Scan for the cell matching the given text and deliver its [x, y] coordinate at center. 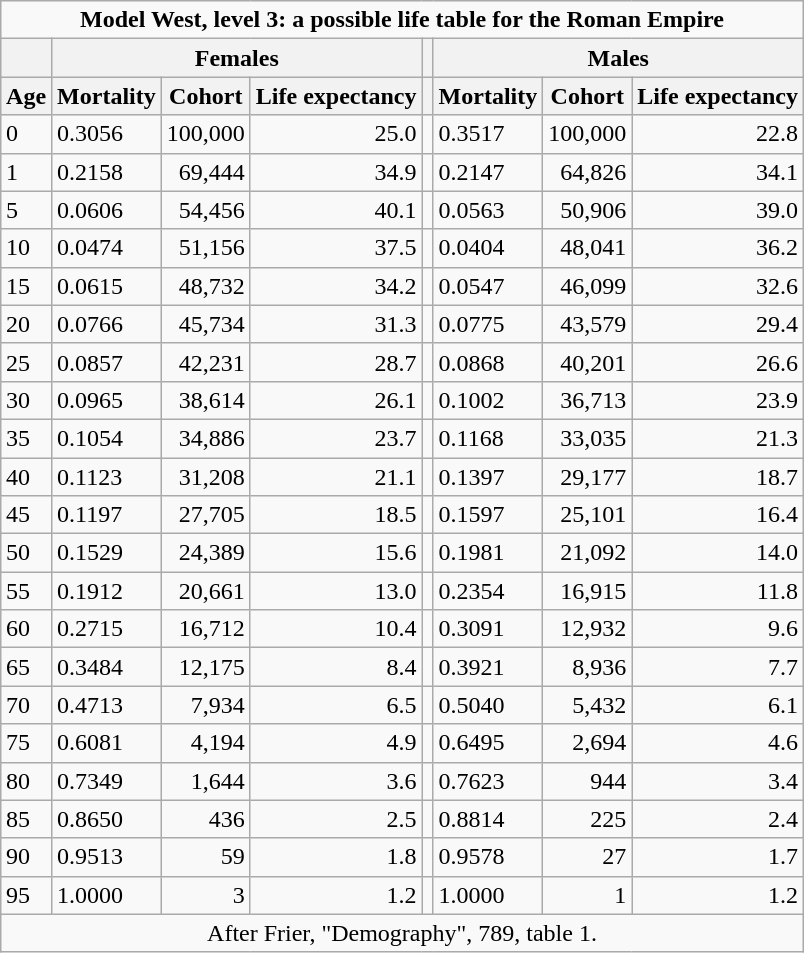
16,915 [588, 591]
45 [26, 515]
0.3056 [107, 134]
0.3921 [488, 667]
4.6 [718, 743]
0.4713 [107, 705]
436 [206, 819]
55 [26, 591]
0.0474 [107, 248]
39.0 [718, 210]
2.4 [718, 819]
12,175 [206, 667]
15.6 [336, 553]
2,694 [588, 743]
10 [26, 248]
45,734 [206, 324]
After Frier, "Demography", 789, table 1. [402, 933]
46,099 [588, 286]
0.8650 [107, 819]
69,444 [206, 172]
0.1597 [488, 515]
34.9 [336, 172]
0.9578 [488, 857]
25.0 [336, 134]
21.3 [718, 438]
23.9 [718, 400]
Model West, level 3: a possible life table for the Roman Empire [402, 20]
1.7 [718, 857]
7.7 [718, 667]
3.4 [718, 781]
29.4 [718, 324]
0.1123 [107, 477]
27,705 [206, 515]
0.3484 [107, 667]
85 [26, 819]
1,644 [206, 781]
21,092 [588, 553]
50,906 [588, 210]
6.1 [718, 705]
0.2354 [488, 591]
5 [26, 210]
3 [206, 895]
40.1 [336, 210]
36,713 [588, 400]
0.0775 [488, 324]
32.6 [718, 286]
12,932 [588, 629]
944 [588, 781]
8,936 [588, 667]
0.3091 [488, 629]
0.1197 [107, 515]
31,208 [206, 477]
25 [26, 362]
0.7623 [488, 781]
54,456 [206, 210]
34,886 [206, 438]
0.0563 [488, 210]
0.0857 [107, 362]
65 [26, 667]
34.2 [336, 286]
70 [26, 705]
0.2147 [488, 172]
20,661 [206, 591]
0.1912 [107, 591]
16,712 [206, 629]
26.1 [336, 400]
0.7349 [107, 781]
7,934 [206, 705]
24,389 [206, 553]
43,579 [588, 324]
9.6 [718, 629]
0.5040 [488, 705]
2.5 [336, 819]
11.8 [718, 591]
26.6 [718, 362]
59 [206, 857]
4.9 [336, 743]
80 [26, 781]
15 [26, 286]
0.1981 [488, 553]
27 [588, 857]
0.0404 [488, 248]
14.0 [718, 553]
20 [26, 324]
0.2158 [107, 172]
40 [26, 477]
18.7 [718, 477]
23.7 [336, 438]
37.5 [336, 248]
34.1 [718, 172]
Males [618, 58]
40,201 [588, 362]
0 [26, 134]
0.0965 [107, 400]
90 [26, 857]
50 [26, 553]
16.4 [718, 515]
21.1 [336, 477]
36.2 [718, 248]
0.6081 [107, 743]
13.0 [336, 591]
Age [26, 96]
225 [588, 819]
60 [26, 629]
0.0547 [488, 286]
29,177 [588, 477]
75 [26, 743]
3.6 [336, 781]
64,826 [588, 172]
35 [26, 438]
0.0766 [107, 324]
0.9513 [107, 857]
25,101 [588, 515]
28.7 [336, 362]
38,614 [206, 400]
0.1397 [488, 477]
0.0868 [488, 362]
1.8 [336, 857]
6.5 [336, 705]
18.5 [336, 515]
0.1054 [107, 438]
0.6495 [488, 743]
0.1002 [488, 400]
0.0615 [107, 286]
5,432 [588, 705]
48,041 [588, 248]
31.3 [336, 324]
51,156 [206, 248]
0.1168 [488, 438]
8.4 [336, 667]
95 [26, 895]
4,194 [206, 743]
0.2715 [107, 629]
48,732 [206, 286]
0.1529 [107, 553]
22.8 [718, 134]
0.8814 [488, 819]
42,231 [206, 362]
30 [26, 400]
33,035 [588, 438]
0.3517 [488, 134]
Females [237, 58]
10.4 [336, 629]
0.0606 [107, 210]
